Return (X, Y) of the center of cell containing provided text 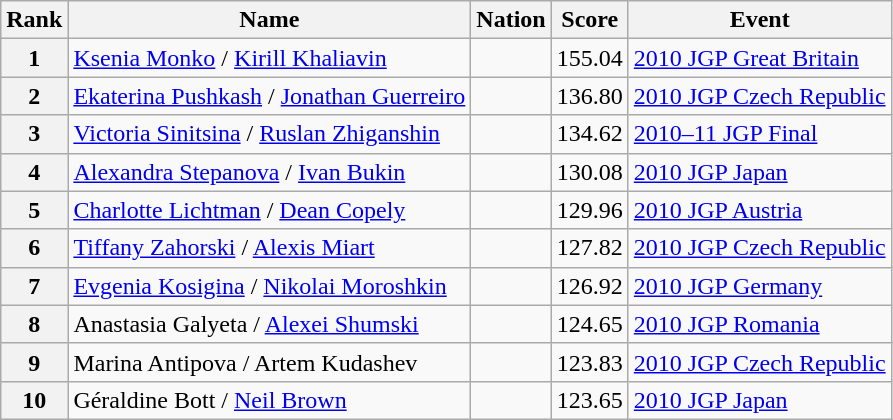
130.08 (590, 172)
123.83 (590, 362)
7 (34, 286)
2010–11 JGP Final (760, 134)
2010 JGP Germany (760, 286)
3 (34, 134)
134.62 (590, 134)
1 (34, 58)
Event (760, 20)
Anastasia Galyeta / Alexei Shumski (270, 324)
136.80 (590, 96)
129.96 (590, 210)
127.82 (590, 248)
2 (34, 96)
6 (34, 248)
9 (34, 362)
Tiffany Zahorski / Alexis Miart (270, 248)
5 (34, 210)
10 (34, 400)
2010 JGP Austria (760, 210)
2010 JGP Great Britain (760, 58)
Charlotte Lichtman / Dean Copely (270, 210)
Géraldine Bott / Neil Brown (270, 400)
Alexandra Stepanova / Ivan Bukin (270, 172)
Evgenia Kosigina / Nikolai Moroshkin (270, 286)
8 (34, 324)
124.65 (590, 324)
155.04 (590, 58)
Ekaterina Pushkash / Jonathan Guerreiro (270, 96)
2010 JGP Romania (760, 324)
Score (590, 20)
4 (34, 172)
123.65 (590, 400)
Name (270, 20)
Marina Antipova / Artem Kudashev (270, 362)
126.92 (590, 286)
Rank (34, 20)
Nation (511, 20)
Victoria Sinitsina / Ruslan Zhiganshin (270, 134)
Ksenia Monko / Kirill Khaliavin (270, 58)
